Identify which cell holds the provided text, then report its (X, Y) central coordinate. 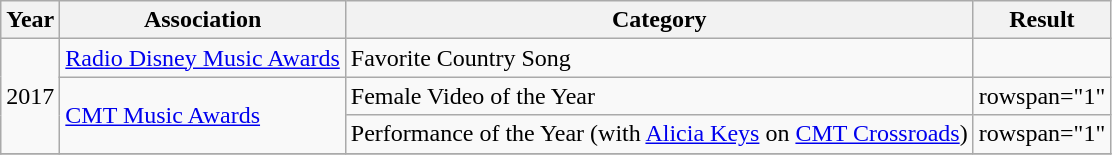
Favorite Country Song (659, 58)
Year (30, 20)
Radio Disney Music Awards (203, 58)
Performance of the Year (with Alicia Keys on CMT Crossroads) (659, 134)
2017 (30, 96)
Female Video of the Year (659, 96)
Result (1042, 20)
Association (203, 20)
Category (659, 20)
CMT Music Awards (203, 115)
